Extract the [X, Y] coordinate from the center of the cell holding the provided text.  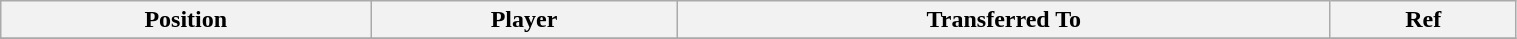
Transferred To [1004, 20]
Player [524, 20]
Ref [1423, 20]
Position [186, 20]
